Provide the (x, y) coordinate of the cell's center where the given text is located.  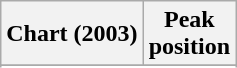
Chart (2003) (72, 34)
Peakposition (189, 34)
